Identify which cell holds the provided text, then report its (X, Y) central coordinate. 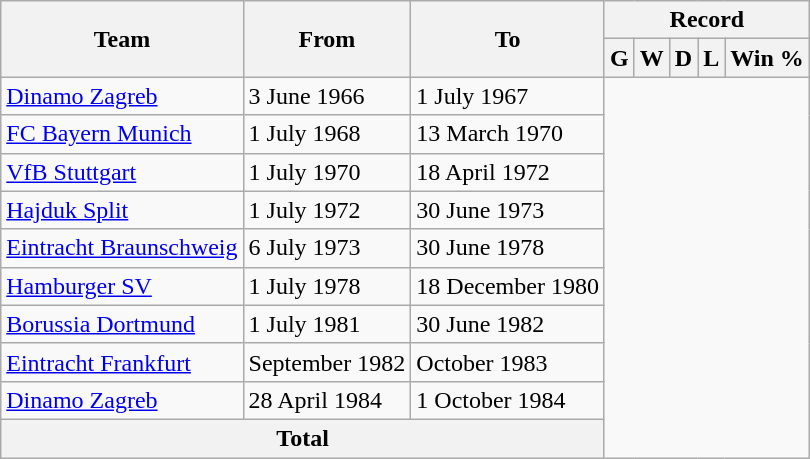
3 June 1966 (327, 96)
Win % (768, 58)
September 1982 (327, 362)
1 October 1984 (508, 400)
13 March 1970 (508, 134)
Total (303, 438)
October 1983 (508, 362)
30 June 1982 (508, 324)
1 July 1970 (327, 172)
Eintracht Braunschweig (122, 248)
1 July 1981 (327, 324)
18 December 1980 (508, 286)
1 July 1968 (327, 134)
1 July 1967 (508, 96)
L (712, 58)
From (327, 39)
30 June 1973 (508, 210)
Team (122, 39)
FC Bayern Munich (122, 134)
G (619, 58)
To (508, 39)
30 June 1978 (508, 248)
18 April 1972 (508, 172)
1 July 1972 (327, 210)
D (683, 58)
Hamburger SV (122, 286)
VfB Stuttgart (122, 172)
6 July 1973 (327, 248)
Hajduk Split (122, 210)
28 April 1984 (327, 400)
1 July 1978 (327, 286)
Record (706, 20)
Borussia Dortmund (122, 324)
W (652, 58)
Eintracht Frankfurt (122, 362)
